Search for the cell housing the specified text and yield its [x, y] center coordinate. 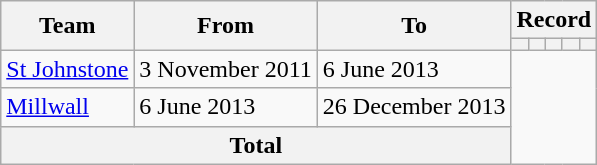
3 November 2011 [226, 69]
St Johnstone [68, 69]
Total [256, 145]
Millwall [68, 107]
Record [554, 20]
Team [68, 26]
To [414, 26]
26 December 2013 [414, 107]
From [226, 26]
